Find where the given text appears and provide that cell's center as [X, Y] coordinate. 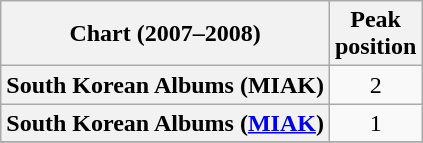
Peakposition [375, 34]
Chart (2007–2008) [166, 34]
1 [375, 123]
2 [375, 85]
